For the text-containing cell, return its midpoint in (x, y) coordinate format. 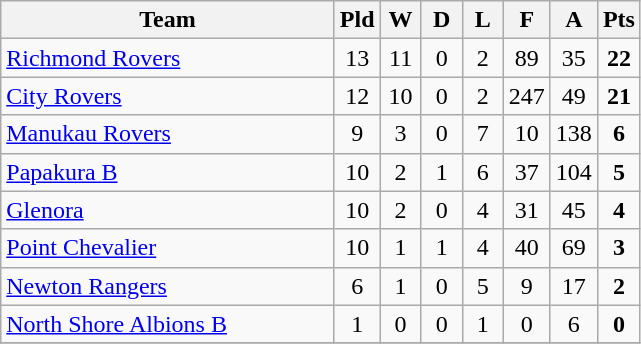
Pts (618, 20)
13 (357, 58)
22 (618, 58)
Glenora (168, 210)
L (482, 20)
40 (526, 248)
49 (574, 96)
7 (482, 134)
69 (574, 248)
W (400, 20)
Manukau Rovers (168, 134)
138 (574, 134)
37 (526, 172)
Newton Rangers (168, 286)
F (526, 20)
11 (400, 58)
45 (574, 210)
21 (618, 96)
D (442, 20)
17 (574, 286)
Papakura B (168, 172)
City Rovers (168, 96)
Point Chevalier (168, 248)
35 (574, 58)
Team (168, 20)
North Shore Albions B (168, 324)
Richmond Rovers (168, 58)
247 (526, 96)
31 (526, 210)
104 (574, 172)
A (574, 20)
12 (357, 96)
89 (526, 58)
Pld (357, 20)
